Extract the [X, Y] coordinate from the center of the cell holding the provided text.  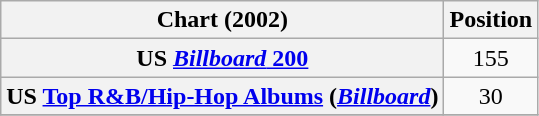
US Billboard 200 [222, 58]
30 [491, 96]
Chart (2002) [222, 20]
155 [491, 58]
US Top R&B/Hip-Hop Albums (Billboard) [222, 96]
Position [491, 20]
